Return the [X, Y] coordinate for the center point of the cell that contains the specified text.  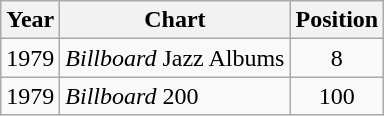
Year [30, 20]
Billboard 200 [175, 96]
Billboard Jazz Albums [175, 58]
Chart [175, 20]
Position [337, 20]
100 [337, 96]
8 [337, 58]
